Locate the cell with the specified text and output its (X, Y) center coordinate. 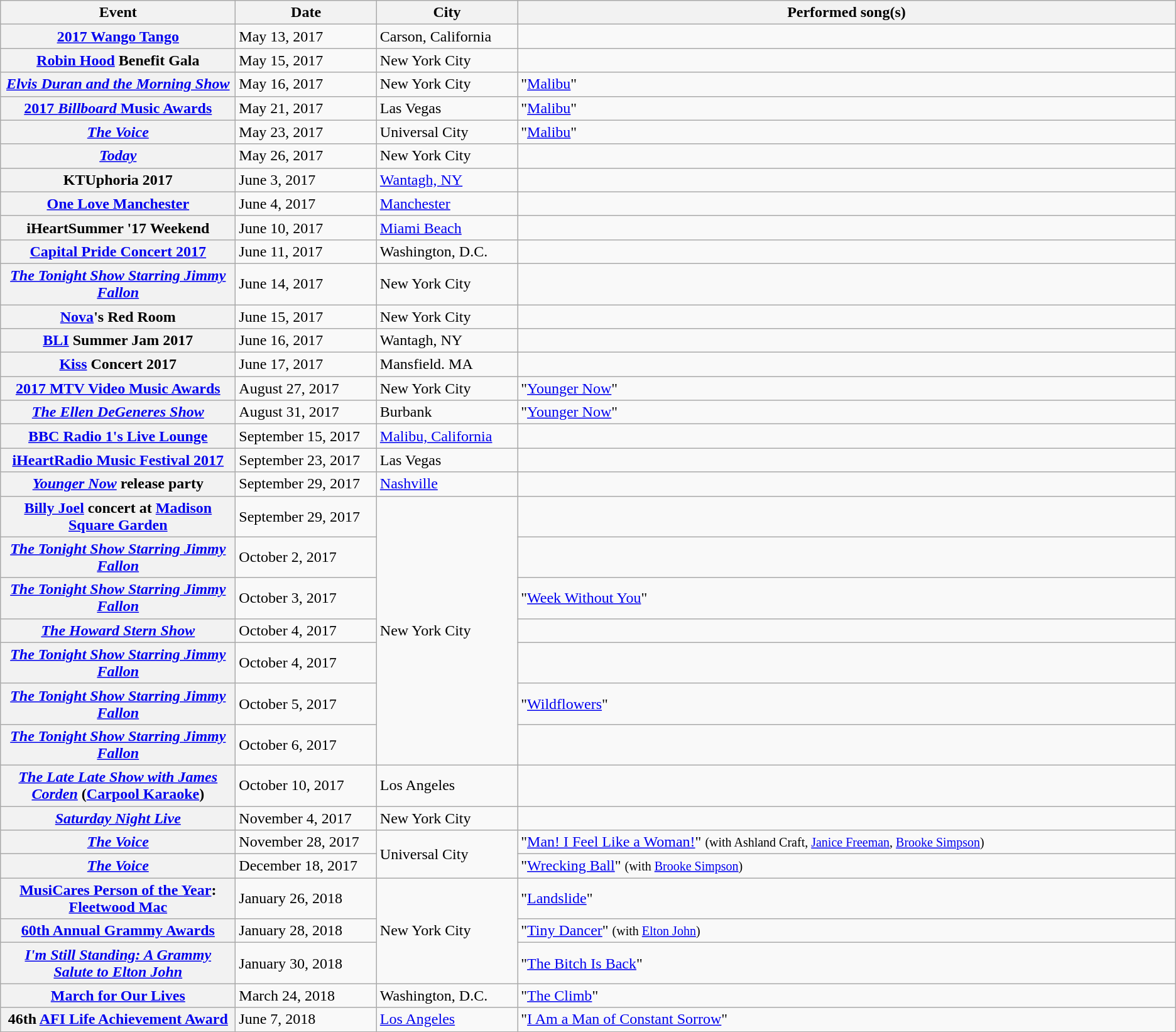
May 21, 2017 (306, 108)
Today (118, 156)
Saturday Night Live (118, 818)
City (447, 13)
Robin Hood Benefit Gala (118, 60)
2017 Wango Tango (118, 36)
June 11, 2017 (306, 251)
KTUphoria 2017 (118, 180)
Malibu, California (447, 436)
Kiss Concert 2017 (118, 365)
January 30, 2018 (306, 963)
"Man! I Feel Like a Woman!" (with Ashland Craft, Janice Freeman, Brooke Simpson) (847, 842)
"Landslide" (847, 899)
November 4, 2017 (306, 818)
"The Climb" (847, 996)
January 28, 2018 (306, 931)
MusiCares Person of the Year: Fleetwood Mac (118, 899)
October 2, 2017 (306, 557)
January 26, 2018 (306, 899)
March 24, 2018 (306, 996)
The Ellen DeGeneres Show (118, 412)
June 7, 2018 (306, 1019)
June 10, 2017 (306, 228)
BLI Summer Jam 2017 (118, 341)
2017 Billboard Music Awards (118, 108)
Burbank (447, 412)
May 23, 2017 (306, 132)
October 10, 2017 (306, 786)
November 28, 2017 (306, 842)
One Love Manchester (118, 204)
October 6, 2017 (306, 744)
September 23, 2017 (306, 460)
March for Our Lives (118, 996)
46th AFI Life Achievement Award (118, 1019)
2017 MTV Video Music Awards (118, 388)
May 16, 2017 (306, 84)
Nova's Red Room (118, 316)
The Late Late Show with James Corden (Carpool Karaoke) (118, 786)
I'm Still Standing: A Grammy Salute to Elton John (118, 963)
June 16, 2017 (306, 341)
"Wildflowers" (847, 704)
May 26, 2017 (306, 156)
June 4, 2017 (306, 204)
Date (306, 13)
Event (118, 13)
Billy Joel concert at Madison Square Garden (118, 517)
Nashville (447, 484)
May 13, 2017 (306, 36)
Performed song(s) (847, 13)
Carson, California (447, 36)
Elvis Duran and the Morning Show (118, 84)
The Howard Stern Show (118, 630)
December 18, 2017 (306, 866)
iHeartSummer '17 Weekend (118, 228)
Mansfield. MA (447, 365)
June 14, 2017 (306, 284)
June 15, 2017 (306, 316)
June 3, 2017 (306, 180)
Manchester (447, 204)
"I Am a Man of Constant Sorrow" (847, 1019)
"Wrecking Ball" (with Brooke Simpson) (847, 866)
August 31, 2017 (306, 412)
Capital Pride Concert 2017 (118, 251)
"The Bitch Is Back" (847, 963)
Younger Now release party (118, 484)
September 15, 2017 (306, 436)
"Tiny Dancer" (with Elton John) (847, 931)
BBC Radio 1's Live Lounge (118, 436)
June 17, 2017 (306, 365)
60th Annual Grammy Awards (118, 931)
May 15, 2017 (306, 60)
October 5, 2017 (306, 704)
October 3, 2017 (306, 598)
"Week Without You" (847, 598)
iHeartRadio Music Festival 2017 (118, 460)
Miami Beach (447, 228)
August 27, 2017 (306, 388)
